Return [X, Y] of the center of cell containing provided text 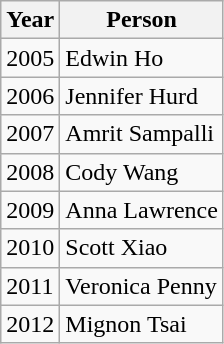
Year [30, 20]
Cody Wang [142, 172]
Mignon Tsai [142, 324]
Edwin Ho [142, 58]
2006 [30, 96]
2008 [30, 172]
Jennifer Hurd [142, 96]
Person [142, 20]
Scott Xiao [142, 248]
2012 [30, 324]
Veronica Penny [142, 286]
2007 [30, 134]
2009 [30, 210]
2010 [30, 248]
2005 [30, 58]
Amrit Sampalli [142, 134]
2011 [30, 286]
Anna Lawrence [142, 210]
